Return [x, y] of the center of cell containing provided text 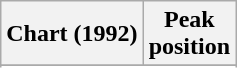
Peakposition [189, 34]
Chart (1992) [72, 34]
